Search for the cell housing the specified text and yield its [X, Y] center coordinate. 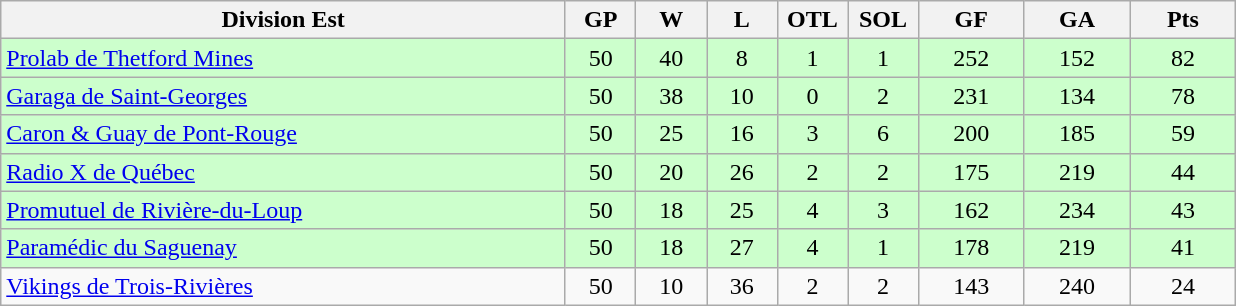
43 [1183, 210]
0 [812, 96]
200 [971, 134]
44 [1183, 172]
252 [971, 58]
175 [971, 172]
162 [971, 210]
GF [971, 20]
GP [600, 20]
41 [1183, 248]
L [742, 20]
Pts [1183, 20]
Prolab de Thetford Mines [284, 58]
231 [971, 96]
78 [1183, 96]
Vikings de Trois-Rivières [284, 286]
W [672, 20]
16 [742, 134]
143 [971, 286]
59 [1183, 134]
OTL [812, 20]
Garaga de Saint-Georges [284, 96]
40 [672, 58]
185 [1077, 134]
GA [1077, 20]
134 [1077, 96]
36 [742, 286]
Promutuel de Rivière-du-Loup [284, 210]
SOL [884, 20]
8 [742, 58]
6 [884, 134]
Radio X de Québec [284, 172]
Caron & Guay de Pont-Rouge [284, 134]
178 [971, 248]
82 [1183, 58]
240 [1077, 286]
234 [1077, 210]
20 [672, 172]
24 [1183, 286]
Division Est [284, 20]
27 [742, 248]
38 [672, 96]
26 [742, 172]
Paramédic du Saguenay [284, 248]
152 [1077, 58]
